Search for the cell housing the specified text and yield its (x, y) center coordinate. 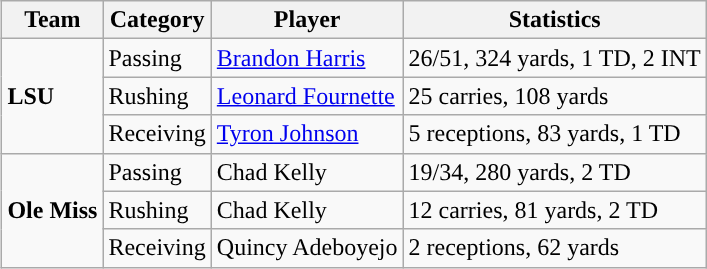
2 receptions, 62 yards (554, 248)
LSU (52, 96)
5 receptions, 83 yards, 1 TD (554, 134)
Quincy Adeboyejo (307, 248)
Category (157, 20)
Team (52, 20)
Brandon Harris (307, 58)
19/34, 280 yards, 2 TD (554, 172)
Tyron Johnson (307, 134)
Leonard Fournette (307, 96)
12 carries, 81 yards, 2 TD (554, 210)
Ole Miss (52, 210)
Statistics (554, 20)
Player (307, 20)
25 carries, 108 yards (554, 96)
26/51, 324 yards, 1 TD, 2 INT (554, 58)
